Extract the [x, y] coordinate from the center of the cell holding the provided text.  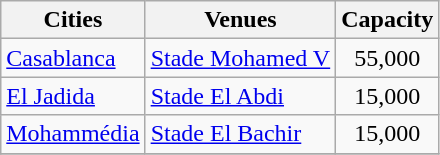
Stade El Abdi [240, 96]
Stade El Bachir [240, 134]
Stade Mohamed V [240, 58]
Capacity [388, 20]
El Jadida [73, 96]
Mohammédia [73, 134]
55,000 [388, 58]
Cities [73, 20]
Venues [240, 20]
Casablanca [73, 58]
